Search for the cell housing the specified text and yield its [x, y] center coordinate. 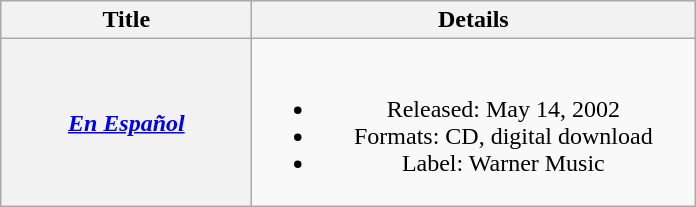
Title [126, 20]
En Español [126, 122]
Released: May 14, 2002Formats: CD, digital downloadLabel: Warner Music [474, 122]
Details [474, 20]
